Locate the cell with the specified text and output its [X, Y] center coordinate. 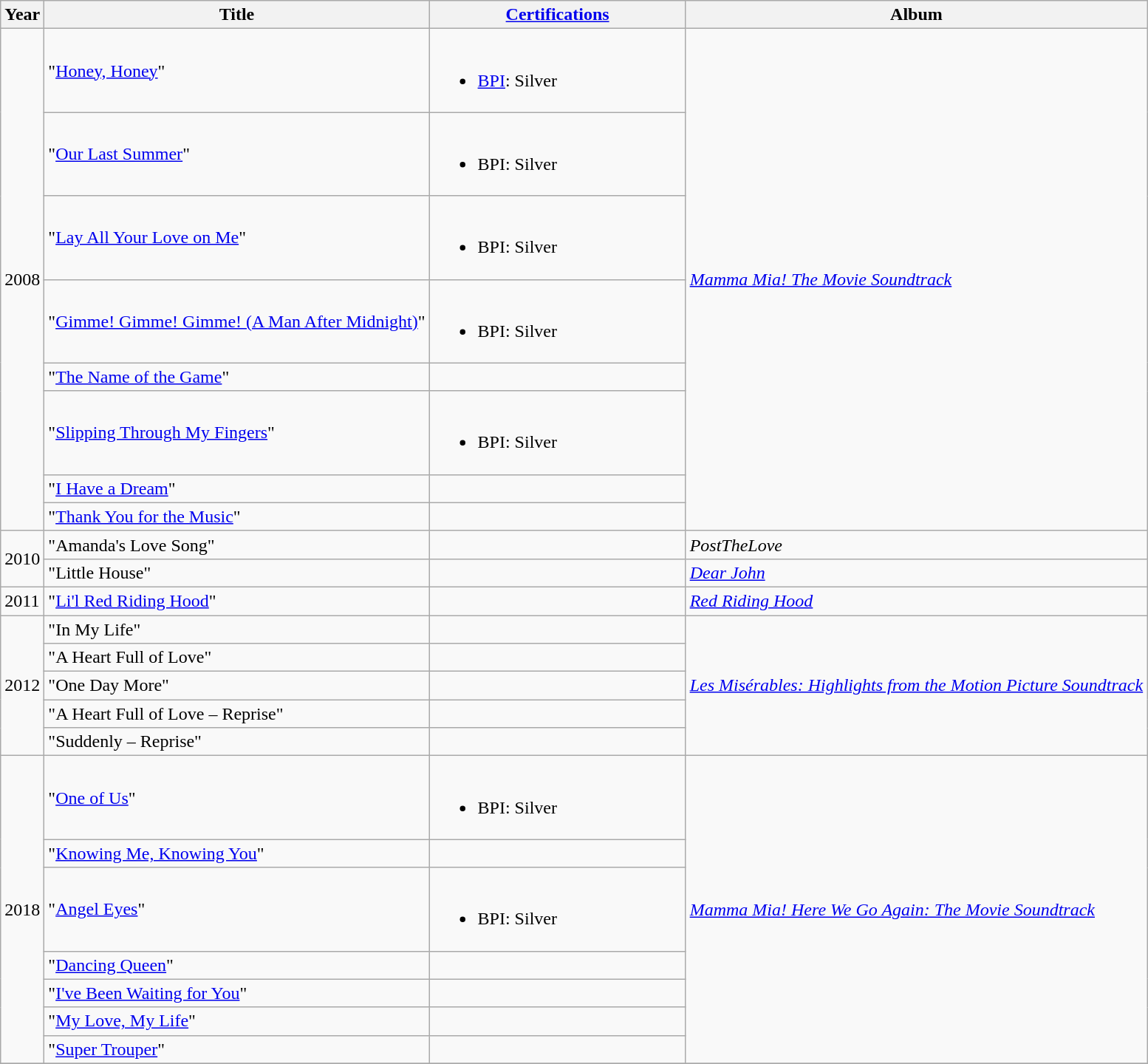
Red Riding Hood [916, 601]
"Our Last Summer" [236, 154]
Album [916, 15]
"One Day More" [236, 686]
"A Heart Full of Love" [236, 658]
2012 [22, 685]
2011 [22, 601]
"I've Been Waiting for You" [236, 993]
Year [22, 15]
Dear John [916, 573]
Title [236, 15]
Les Misérables: Highlights from the Motion Picture Soundtrack [916, 685]
"One of Us" [236, 798]
2008 [22, 280]
2018 [22, 910]
"Li'l Red Riding Hood" [236, 601]
"Thank You for the Music" [236, 516]
"Little House" [236, 573]
"Dancing Queen" [236, 965]
"I Have a Dream" [236, 488]
PostTheLove [916, 545]
"A Heart Full of Love – Reprise" [236, 714]
"In My Life" [236, 629]
"The Name of the Game" [236, 377]
"Knowing Me, Knowing You" [236, 853]
Mamma Mia! Here We Go Again: The Movie Soundtrack [916, 910]
"Gimme! Gimme! Gimme! (A Man After Midnight)" [236, 321]
"Angel Eyes" [236, 909]
2010 [22, 559]
Certifications [557, 15]
"Suddenly – Reprise" [236, 742]
"Honey, Honey" [236, 71]
"Super Trouper" [236, 1049]
"Amanda's Love Song" [236, 545]
"My Love, My Life" [236, 1021]
"Slipping Through My Fingers" [236, 433]
Mamma Mia! The Movie Soundtrack [916, 280]
"Lay All Your Love on Me" [236, 238]
